Output the (X, Y) coordinate of the center of the cell containing the given text.  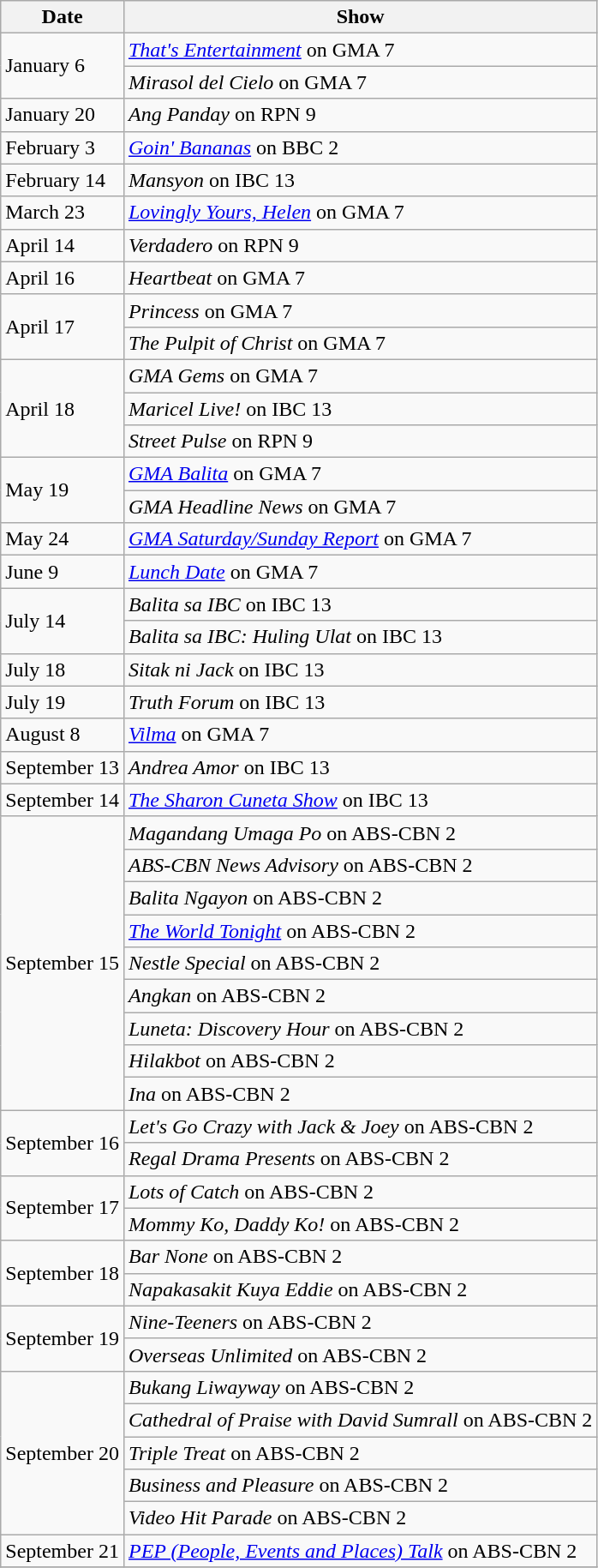
January 6 (63, 66)
Sitak ni Jack on IBC 13 (360, 670)
The Pulpit of Christ on GMA 7 (360, 343)
Ang Panday on RPN 9 (360, 115)
September 19 (63, 1338)
Balita sa IBC on IBC 13 (360, 604)
Luneta: Discovery Hour on ABS-CBN 2 (360, 1029)
Overseas Unlimited on ABS-CBN 2 (360, 1355)
Bar None on ABS-CBN 2 (360, 1257)
Balita sa IBC: Huling Ulat on IBC 13 (360, 637)
The Sharon Cuneta Show on IBC 13 (360, 800)
June 9 (63, 572)
Triple Treat on ABS-CBN 2 (360, 1453)
January 20 (63, 115)
Lots of Catch on ABS-CBN 2 (360, 1192)
Cathedral of Praise with David Sumrall on ABS-CBN 2 (360, 1420)
Let's Go Crazy with Jack & Joey on ABS-CBN 2 (360, 1126)
March 23 (63, 213)
May 19 (63, 490)
Video Hit Parade on ABS-CBN 2 (360, 1518)
The World Tonight on ABS-CBN 2 (360, 930)
Balita Ngayon on ABS-CBN 2 (360, 898)
Regal Drama Presents on ABS-CBN 2 (360, 1159)
Mirasol del Cielo on GMA 7 (360, 82)
Mommy Ko, Daddy Ko! on ABS-CBN 2 (360, 1224)
April 17 (63, 327)
Bukang Liwayway on ABS-CBN 2 (360, 1387)
Show (360, 17)
GMA Balita on GMA 7 (360, 474)
September 13 (63, 767)
Goin' Bananas on BBC 2 (360, 147)
April 14 (63, 245)
August 8 (63, 735)
Princess on GMA 7 (360, 310)
April 16 (63, 278)
Street Pulse on RPN 9 (360, 442)
Date (63, 17)
September 18 (63, 1273)
September 21 (63, 1551)
Nine-Teeners on ABS-CBN 2 (360, 1322)
GMA Saturday/Sunday Report on GMA 7 (360, 539)
July 18 (63, 670)
Vilma on GMA 7 (360, 735)
Heartbeat on GMA 7 (360, 278)
July 19 (63, 702)
Verdadero on RPN 9 (360, 245)
Napakasakit Kuya Eddie on ABS-CBN 2 (360, 1289)
February 3 (63, 147)
Lunch Date on GMA 7 (360, 572)
July 14 (63, 621)
Andrea Amor on IBC 13 (360, 767)
Nestle Special on ABS-CBN 2 (360, 964)
That's Entertainment on GMA 7 (360, 50)
Angkan on ABS-CBN 2 (360, 996)
GMA Gems on GMA 7 (360, 375)
Business and Pleasure on ABS-CBN 2 (360, 1486)
Maricel Live! on IBC 13 (360, 409)
Magandang Umaga Po on ABS-CBN 2 (360, 832)
September 17 (63, 1208)
September 14 (63, 800)
September 20 (63, 1452)
Mansyon on IBC 13 (360, 180)
PEP (People, Events and Places) Talk on ABS-CBN 2 (360, 1551)
September 15 (63, 964)
Ina on ABS-CBN 2 (360, 1094)
September 16 (63, 1143)
Hilakbot on ABS-CBN 2 (360, 1061)
May 24 (63, 539)
Lovingly Yours, Helen on GMA 7 (360, 213)
April 18 (63, 408)
GMA Headline News on GMA 7 (360, 507)
Truth Forum on IBC 13 (360, 702)
ABS-CBN News Advisory on ABS-CBN 2 (360, 865)
February 14 (63, 180)
